Output the (x, y) coordinate of the center of the cell containing the given text.  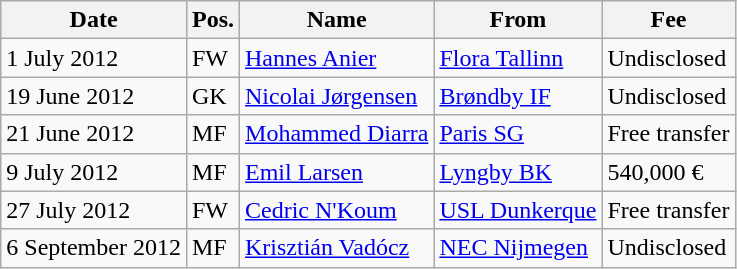
Nicolai Jørgensen (337, 96)
Emil Larsen (337, 172)
21 June 2012 (94, 134)
Brøndby IF (518, 96)
Pos. (212, 20)
1 July 2012 (94, 58)
Cedric N'Koum (337, 210)
Paris SG (518, 134)
Mohammed Diarra (337, 134)
540,000 € (668, 172)
Lyngby BK (518, 172)
27 July 2012 (94, 210)
6 September 2012 (94, 248)
9 July 2012 (94, 172)
Name (337, 20)
GK (212, 96)
USL Dunkerque (518, 210)
Flora Tallinn (518, 58)
Fee (668, 20)
NEC Nijmegen (518, 248)
From (518, 20)
Krisztián Vadócz (337, 248)
Date (94, 20)
19 June 2012 (94, 96)
Hannes Anier (337, 58)
